Detect which cell encompasses the target text, then output its [X, Y] center coordinate. 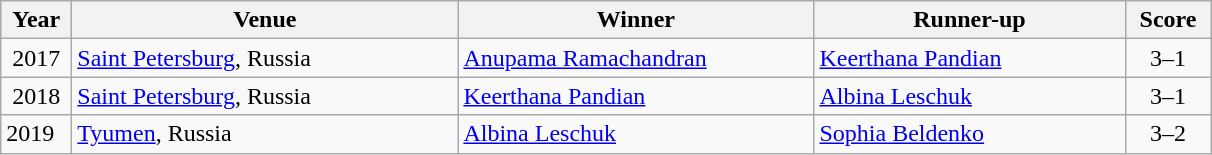
Sophia Beldenko [970, 134]
Runner-up [970, 20]
2018 [36, 96]
2017 [36, 58]
Tyumen, Russia [265, 134]
2019 [36, 134]
Venue [265, 20]
Anupama Ramachandran [636, 58]
Winner [636, 20]
3–2 [1168, 134]
Score [1168, 20]
Year [36, 20]
